Pinpoint the cell where the given text exists, returning its (x, y) midpoint coordinate. 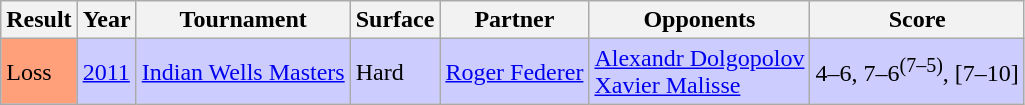
Tournament (243, 20)
Hard (395, 72)
Opponents (700, 20)
Indian Wells Masters (243, 72)
Surface (395, 20)
Partner (514, 20)
Loss (39, 72)
2011 (106, 72)
4–6, 7–6(7–5), [7–10] (917, 72)
Year (106, 20)
Result (39, 20)
Score (917, 20)
Roger Federer (514, 72)
Alexandr Dolgopolov Xavier Malisse (700, 72)
